For the text-containing cell, return its midpoint in [x, y] coordinate format. 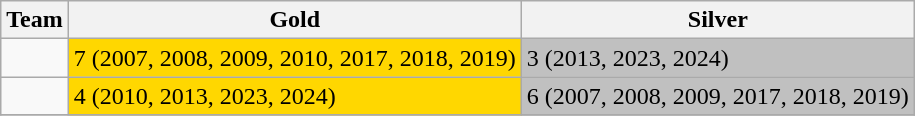
Team [35, 20]
3 (2013, 2023, 2024) [718, 58]
6 (2007, 2008, 2009, 2017, 2018, 2019) [718, 96]
Silver [718, 20]
Gold [294, 20]
4 (2010, 2013, 2023, 2024) [294, 96]
7 (2007, 2008, 2009, 2010, 2017, 2018, 2019) [294, 58]
